Scan for the cell matching the given text and deliver its (X, Y) coordinate at center. 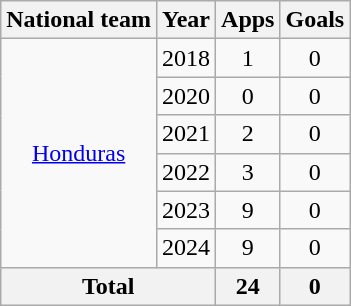
2023 (186, 210)
24 (248, 286)
1 (248, 58)
Goals (315, 20)
National team (79, 20)
2018 (186, 58)
2 (248, 134)
Total (108, 286)
Year (186, 20)
2022 (186, 172)
2021 (186, 134)
3 (248, 172)
2024 (186, 248)
Honduras (79, 153)
Apps (248, 20)
2020 (186, 96)
